Determine the [x, y] coordinate at the center of the cell enclosing the given text.  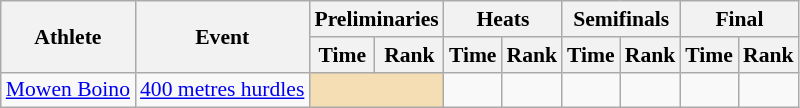
Heats [503, 19]
Semifinals [621, 19]
400 metres hurdles [222, 90]
Preliminaries [376, 19]
Mowen Boino [68, 90]
Athlete [68, 36]
Final [739, 19]
Event [222, 36]
